Identify which cell holds the provided text, then report its [x, y] central coordinate. 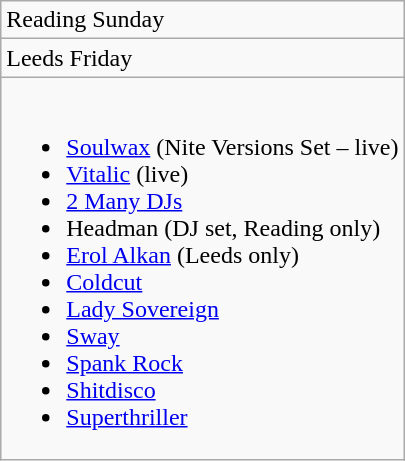
Leeds Friday [202, 58]
Reading Sunday [202, 20]
